Scan for the cell matching the given text and deliver its [X, Y] coordinate at center. 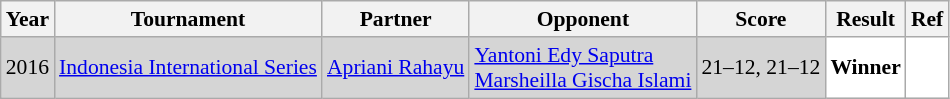
Ref [927, 19]
Score [760, 19]
21–12, 21–12 [760, 68]
Yantoni Edy Saputra Marsheilla Gischa Islami [582, 68]
Opponent [582, 19]
Result [866, 19]
2016 [28, 68]
Winner [866, 68]
Tournament [188, 19]
Year [28, 19]
Indonesia International Series [188, 68]
Partner [396, 19]
Apriani Rahayu [396, 68]
